Determine the (x, y) coordinate at the center of the cell enclosing the given text.  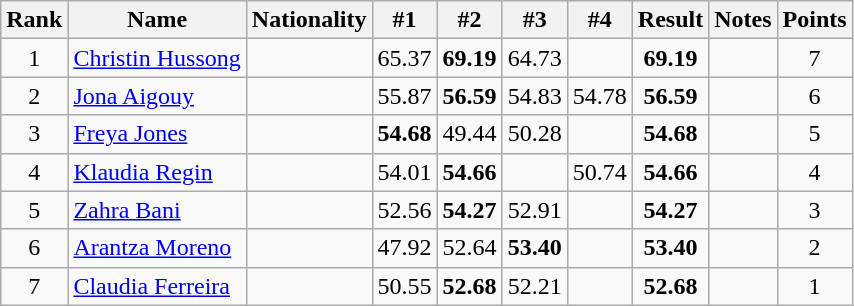
49.44 (470, 134)
55.87 (404, 96)
Claudia Ferreira (157, 286)
Result (670, 20)
Klaudia Regin (157, 172)
Points (814, 20)
#3 (534, 20)
54.01 (404, 172)
#2 (470, 20)
52.91 (534, 210)
Christin Hussong (157, 58)
Nationality (309, 20)
Zahra Bani (157, 210)
52.21 (534, 286)
54.83 (534, 96)
#4 (600, 20)
50.55 (404, 286)
54.78 (600, 96)
Notes (743, 20)
Jona Aigouy (157, 96)
64.73 (534, 58)
52.64 (470, 248)
52.56 (404, 210)
Arantza Moreno (157, 248)
50.74 (600, 172)
47.92 (404, 248)
Rank (34, 20)
65.37 (404, 58)
Name (157, 20)
50.28 (534, 134)
Freya Jones (157, 134)
#1 (404, 20)
